From the cell containing the given text, extract its center point as (x, y) coordinate. 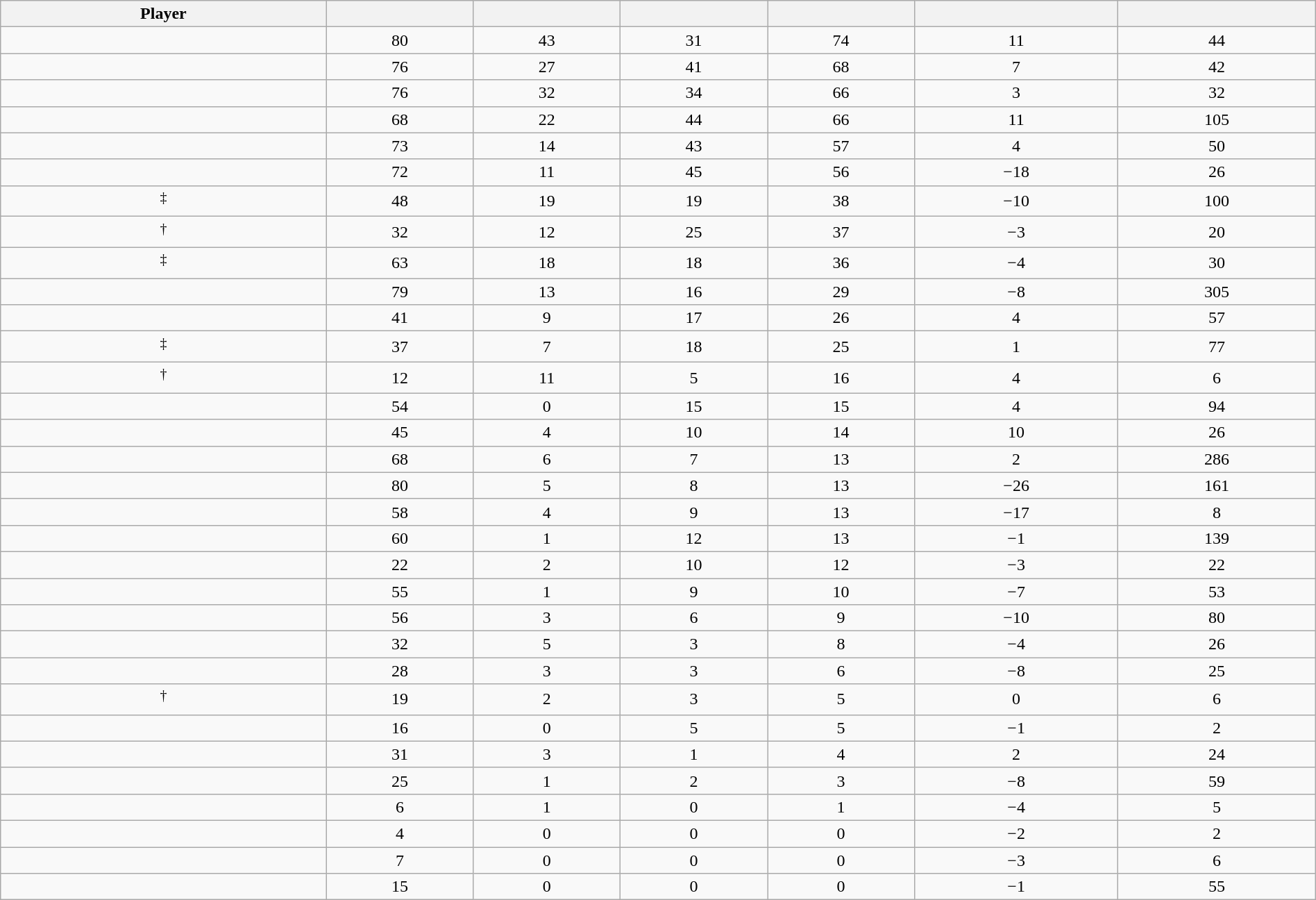
79 (400, 292)
−7 (1016, 592)
−2 (1016, 834)
53 (1217, 592)
17 (694, 318)
50 (1217, 146)
Player (164, 14)
305 (1217, 292)
54 (400, 406)
−17 (1016, 512)
161 (1217, 485)
72 (400, 172)
94 (1217, 406)
−18 (1016, 172)
−26 (1016, 485)
58 (400, 512)
73 (400, 146)
48 (400, 201)
139 (1217, 538)
20 (1217, 232)
38 (841, 201)
27 (547, 67)
29 (841, 292)
105 (1217, 119)
36 (841, 262)
74 (841, 40)
42 (1217, 67)
286 (1217, 459)
34 (694, 93)
60 (400, 538)
100 (1217, 201)
28 (400, 671)
24 (1217, 754)
59 (1217, 781)
30 (1217, 262)
63 (400, 262)
77 (1217, 347)
